From the cell containing the given text, extract its center point as [X, Y] coordinate. 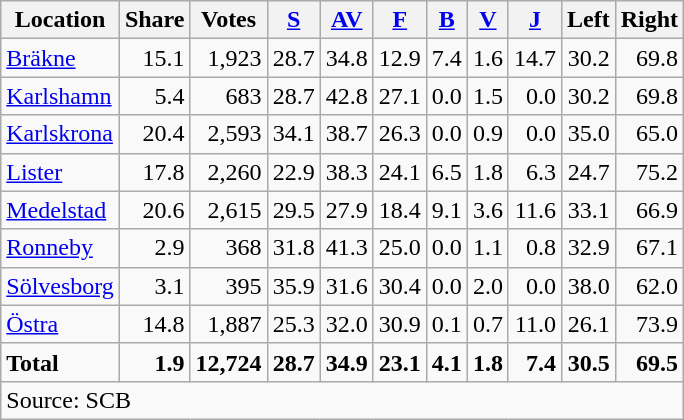
38.7 [346, 134]
11.0 [534, 324]
Karlshamn [60, 96]
11.6 [534, 210]
62.0 [649, 286]
2,615 [228, 210]
2,260 [228, 172]
0.1 [446, 324]
Lister [60, 172]
27.1 [400, 96]
Location [60, 20]
1.6 [488, 58]
Sölvesborg [60, 286]
Östra [60, 324]
Right [649, 20]
67.1 [649, 248]
42.8 [346, 96]
0.8 [534, 248]
65.0 [649, 134]
32.9 [588, 248]
23.1 [400, 362]
29.5 [294, 210]
22.9 [294, 172]
12.9 [400, 58]
B [446, 20]
0.7 [488, 324]
66.9 [649, 210]
Left [588, 20]
31.6 [346, 286]
395 [228, 286]
368 [228, 248]
18.4 [400, 210]
25.0 [400, 248]
J [534, 20]
2.9 [154, 248]
S [294, 20]
26.1 [588, 324]
Votes [228, 20]
6.5 [446, 172]
24.7 [588, 172]
AV [346, 20]
34.9 [346, 362]
5.4 [154, 96]
20.4 [154, 134]
6.3 [534, 172]
73.9 [649, 324]
30.4 [400, 286]
3.6 [488, 210]
14.7 [534, 58]
Total [60, 362]
20.6 [154, 210]
1.5 [488, 96]
17.8 [154, 172]
15.1 [154, 58]
Ronneby [60, 248]
Bräkne [60, 58]
32.0 [346, 324]
25.3 [294, 324]
9.1 [446, 210]
35.0 [588, 134]
1,887 [228, 324]
35.9 [294, 286]
14.8 [154, 324]
34.8 [346, 58]
Karlskrona [60, 134]
30.9 [400, 324]
24.1 [400, 172]
34.1 [294, 134]
69.5 [649, 362]
F [400, 20]
1,923 [228, 58]
Share [154, 20]
2.0 [488, 286]
V [488, 20]
26.3 [400, 134]
31.8 [294, 248]
1.1 [488, 248]
12,724 [228, 362]
1.9 [154, 362]
38.3 [346, 172]
3.1 [154, 286]
4.1 [446, 362]
2,593 [228, 134]
38.0 [588, 286]
75.2 [649, 172]
27.9 [346, 210]
0.9 [488, 134]
33.1 [588, 210]
683 [228, 96]
41.3 [346, 248]
30.5 [588, 362]
Source: SCB [342, 400]
Medelstad [60, 210]
